Output the [x, y] coordinate of the center of the cell containing the given text.  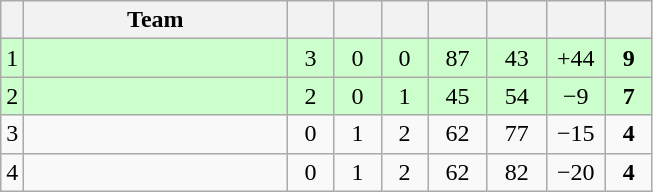
−20 [576, 172]
Team [156, 20]
82 [516, 172]
54 [516, 96]
−15 [576, 134]
87 [458, 58]
9 [628, 58]
−9 [576, 96]
+44 [576, 58]
7 [628, 96]
43 [516, 58]
77 [516, 134]
45 [458, 96]
